Detect which cell encompasses the target text, then output its [X, Y] center coordinate. 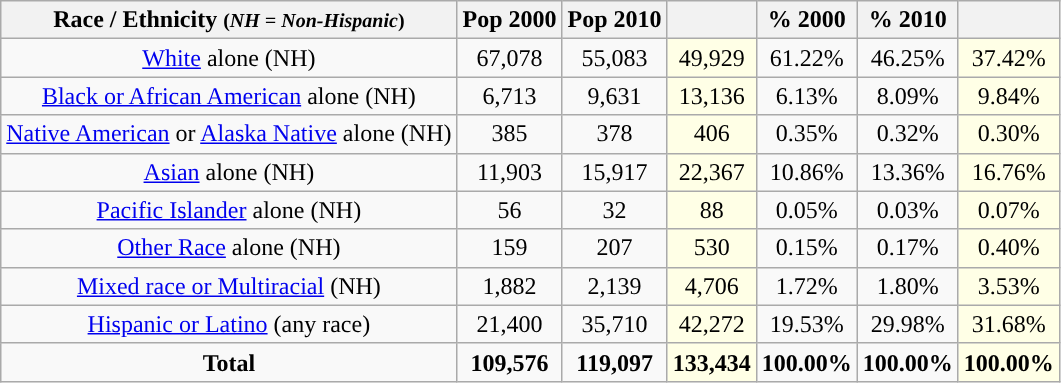
37.42% [1008, 58]
9.84% [1008, 96]
133,434 [712, 362]
9,631 [614, 96]
10.86% [806, 172]
109,576 [510, 362]
385 [510, 134]
Pop 2010 [614, 20]
Total [229, 362]
Native American or Alaska Native alone (NH) [229, 134]
6,713 [510, 96]
49,929 [712, 58]
32 [614, 210]
Asian alone (NH) [229, 172]
0.03% [908, 210]
0.32% [908, 134]
3.53% [1008, 286]
0.05% [806, 210]
22,367 [712, 172]
31.68% [1008, 324]
Mixed race or Multiracial (NH) [229, 286]
159 [510, 248]
6.13% [806, 96]
35,710 [614, 324]
13.36% [908, 172]
21,400 [510, 324]
56 [510, 210]
88 [712, 210]
119,097 [614, 362]
67,078 [510, 58]
55,083 [614, 58]
29.98% [908, 324]
2,139 [614, 286]
White alone (NH) [229, 58]
0.15% [806, 248]
42,272 [712, 324]
1.72% [806, 286]
0.07% [1008, 210]
61.22% [806, 58]
207 [614, 248]
15,917 [614, 172]
13,136 [712, 96]
1.80% [908, 286]
0.40% [1008, 248]
Other Race alone (NH) [229, 248]
8.09% [908, 96]
46.25% [908, 58]
0.35% [806, 134]
11,903 [510, 172]
% 2010 [908, 20]
16.76% [1008, 172]
406 [712, 134]
Pacific Islander alone (NH) [229, 210]
19.53% [806, 324]
Race / Ethnicity (NH = Non-Hispanic) [229, 20]
378 [614, 134]
530 [712, 248]
1,882 [510, 286]
0.17% [908, 248]
Black or African American alone (NH) [229, 96]
0.30% [1008, 134]
Hispanic or Latino (any race) [229, 324]
4,706 [712, 286]
% 2000 [806, 20]
Pop 2000 [510, 20]
